From the cell containing the given text, extract its center point as [X, Y] coordinate. 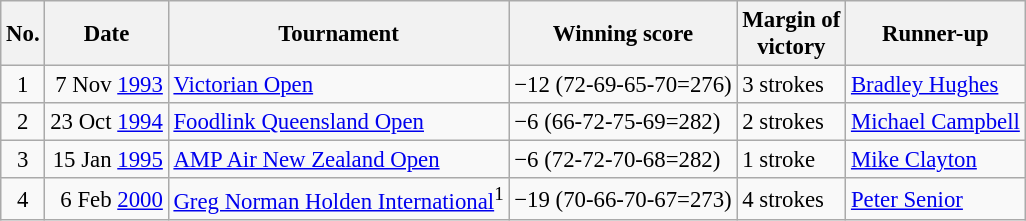
Foodlink Queensland Open [338, 122]
−6 (66-72-75-69=282) [623, 122]
6 Feb 2000 [106, 199]
Peter Senior [936, 199]
Greg Norman Holden International1 [338, 199]
−19 (70-66-70-67=273) [623, 199]
−6 (72-72-70-68=282) [623, 160]
Michael Campbell [936, 122]
1 stroke [792, 160]
Date [106, 34]
3 [23, 160]
Tournament [338, 34]
2 [23, 122]
−12 (72-69-65-70=276) [623, 85]
Runner-up [936, 34]
AMP Air New Zealand Open [338, 160]
Victorian Open [338, 85]
Margin ofvictory [792, 34]
Mike Clayton [936, 160]
15 Jan 1995 [106, 160]
4 [23, 199]
Winning score [623, 34]
4 strokes [792, 199]
3 strokes [792, 85]
No. [23, 34]
1 [23, 85]
Bradley Hughes [936, 85]
2 strokes [792, 122]
23 Oct 1994 [106, 122]
7 Nov 1993 [106, 85]
